Scan for the cell matching the given text and deliver its [X, Y] coordinate at center. 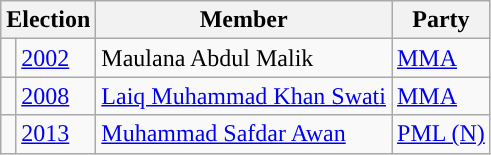
Member [244, 20]
Party [442, 20]
Laiq Muhammad Khan Swati [244, 96]
Election [48, 20]
2013 [56, 134]
PML (N) [442, 134]
2008 [56, 96]
2002 [56, 58]
Muhammad Safdar Awan [244, 134]
Maulana Abdul Malik [244, 58]
